Find where the given text appears and provide that cell's center as (X, Y) coordinate. 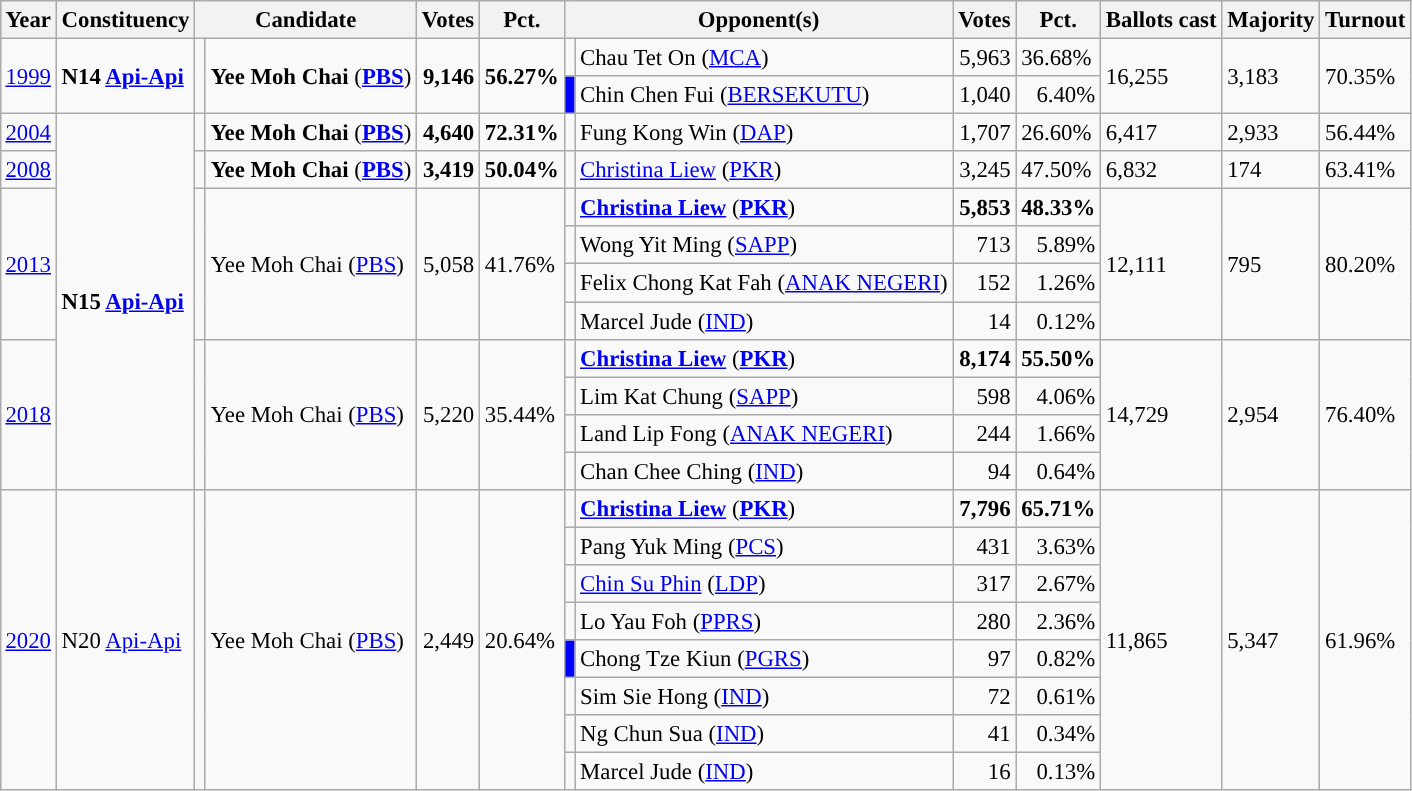
50.04% (522, 170)
2008 (28, 170)
35.44% (522, 414)
152 (984, 283)
41.76% (522, 264)
14 (984, 321)
Felix Chong Kat Fah (ANAK NEGERI) (764, 283)
5,347 (1271, 640)
0.61% (1058, 696)
Turnout (1366, 20)
795 (1271, 264)
11,865 (1162, 640)
6.40% (1058, 95)
4,640 (448, 133)
56.44% (1366, 133)
Ballots cast (1162, 20)
3.63% (1058, 546)
2020 (28, 640)
5,853 (984, 208)
Lo Yau Foh (PPRS) (764, 621)
Chin Chen Fui (BERSEKUTU) (764, 95)
16 (984, 772)
5.89% (1058, 245)
72.31% (522, 133)
N20 Api-Api (125, 640)
94 (984, 471)
6,417 (1162, 133)
14,729 (1162, 414)
Pang Yuk Ming (PCS) (764, 546)
1,040 (984, 95)
80.20% (1366, 264)
16,255 (1162, 76)
5,220 (448, 414)
Constituency (125, 20)
Fung Kong Win (DAP) (764, 133)
55.50% (1058, 358)
0.12% (1058, 321)
2,954 (1271, 414)
2,933 (1271, 133)
48.33% (1058, 208)
9,146 (448, 76)
2,449 (448, 640)
0.13% (1058, 772)
Lim Kat Chung (SAPP) (764, 396)
7,796 (984, 508)
Chong Tze Kiun (PGRS) (764, 659)
97 (984, 659)
12,111 (1162, 264)
2013 (28, 264)
Chau Tet On (MCA) (764, 57)
Land Lip Fong (ANAK NEGERI) (764, 433)
65.71% (1058, 508)
Opponent(s) (758, 20)
2018 (28, 414)
174 (1271, 170)
76.40% (1366, 414)
5,058 (448, 264)
1.66% (1058, 433)
2004 (28, 133)
713 (984, 245)
598 (984, 396)
6,832 (1162, 170)
3,245 (984, 170)
1.26% (1058, 283)
2.36% (1058, 621)
3,419 (448, 170)
Majority (1271, 20)
4.06% (1058, 396)
8,174 (984, 358)
56.27% (522, 76)
Wong Yit Ming (SAPP) (764, 245)
Chin Su Phin (LDP) (764, 584)
2.67% (1058, 584)
70.35% (1366, 76)
431 (984, 546)
20.64% (522, 640)
Sim Sie Hong (IND) (764, 696)
0.64% (1058, 471)
Candidate (306, 20)
N15 Api-Api (125, 302)
Year (28, 20)
280 (984, 621)
317 (984, 584)
Chan Chee Ching (IND) (764, 471)
1,707 (984, 133)
Ng Chun Sua (IND) (764, 734)
0.82% (1058, 659)
72 (984, 696)
41 (984, 734)
26.60% (1058, 133)
0.34% (1058, 734)
3,183 (1271, 76)
36.68% (1058, 57)
63.41% (1366, 170)
5,963 (984, 57)
N14 Api-Api (125, 76)
47.50% (1058, 170)
1999 (28, 76)
244 (984, 433)
61.96% (1366, 640)
